Pinpoint the cell where the given text exists, returning its [x, y] midpoint coordinate. 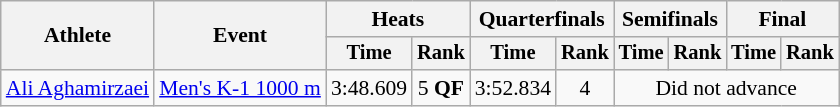
Did not advance [726, 88]
Quarterfinals [542, 19]
Men's K-1 1000 m [240, 88]
Athlete [78, 36]
Ali Aghamirzaei [78, 88]
3:52.834 [513, 88]
Semifinals [670, 19]
Event [240, 36]
Heats [398, 19]
Final [782, 19]
5 QF [441, 88]
3:48.609 [369, 88]
4 [585, 88]
